For the text-containing cell, return its midpoint in [x, y] coordinate format. 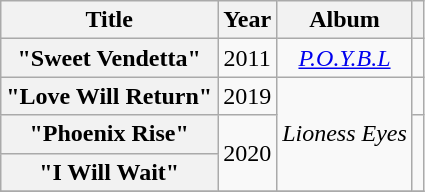
2019 [248, 96]
2020 [248, 153]
"Love Will Return" [110, 96]
Album [345, 20]
Lioness Eyes [345, 134]
"Phoenix Rise" [110, 134]
"I Will Wait" [110, 172]
2011 [248, 58]
Year [248, 20]
"Sweet Vendetta" [110, 58]
P.O.Y.B.L [345, 58]
Title [110, 20]
